Output the (X, Y) coordinate of the center of the cell containing the given text.  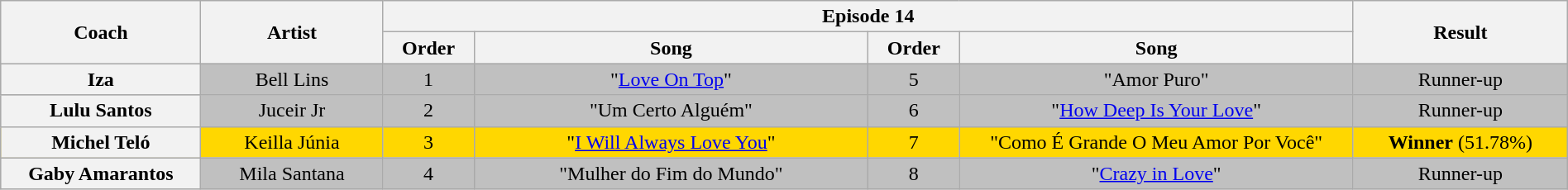
"Como É Grande O Meu Amor Por Você" (1156, 142)
Michel Teló (101, 142)
"I Will Always Love You" (672, 142)
Keilla Júnia (292, 142)
Iza (101, 79)
"Crazy in Love" (1156, 173)
Coach (101, 32)
Juceir Jr (292, 111)
Artist (292, 32)
7 (914, 142)
3 (428, 142)
2 (428, 111)
"Um Certo Alguém" (672, 111)
6 (914, 111)
"Love On Top" (672, 79)
5 (914, 79)
Winner (51.78%) (1460, 142)
"Mulher do Fim do Mundo" (672, 173)
1 (428, 79)
Gaby Amarantos (101, 173)
"How Deep Is Your Love" (1156, 111)
Mila Santana (292, 173)
Episode 14 (868, 17)
Lulu Santos (101, 111)
Result (1460, 32)
4 (428, 173)
"Amor Puro" (1156, 79)
8 (914, 173)
Bell Lins (292, 79)
